Determine the [x, y] coordinate at the center of the cell enclosing the given text.  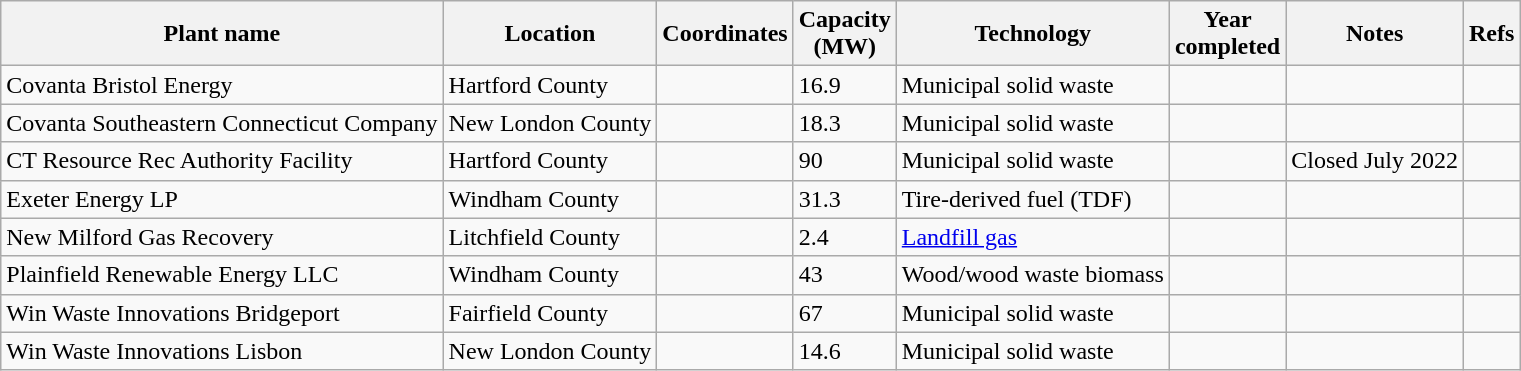
Location [550, 34]
Exeter Energy LP [222, 199]
18.3 [844, 123]
16.9 [844, 85]
Plant name [222, 34]
Technology [1032, 34]
Win Waste Innovations Bridgeport [222, 313]
Refs [1491, 34]
14.6 [844, 351]
New Milford Gas Recovery [222, 237]
43 [844, 275]
Notes [1375, 34]
90 [844, 161]
Capacity(MW) [844, 34]
Fairfield County [550, 313]
Win Waste Innovations Lisbon [222, 351]
Closed July 2022 [1375, 161]
Covanta Southeastern Connecticut Company [222, 123]
2.4 [844, 237]
Landfill gas [1032, 237]
Litchfield County [550, 237]
Yearcompleted [1227, 34]
31.3 [844, 199]
Plainfield Renewable Energy LLC [222, 275]
Coordinates [725, 34]
67 [844, 313]
Wood/wood waste biomass [1032, 275]
Covanta Bristol Energy [222, 85]
CT Resource Rec Authority Facility [222, 161]
Tire-derived fuel (TDF) [1032, 199]
